Determine the [x, y] coordinate at the center of the cell enclosing the given text.  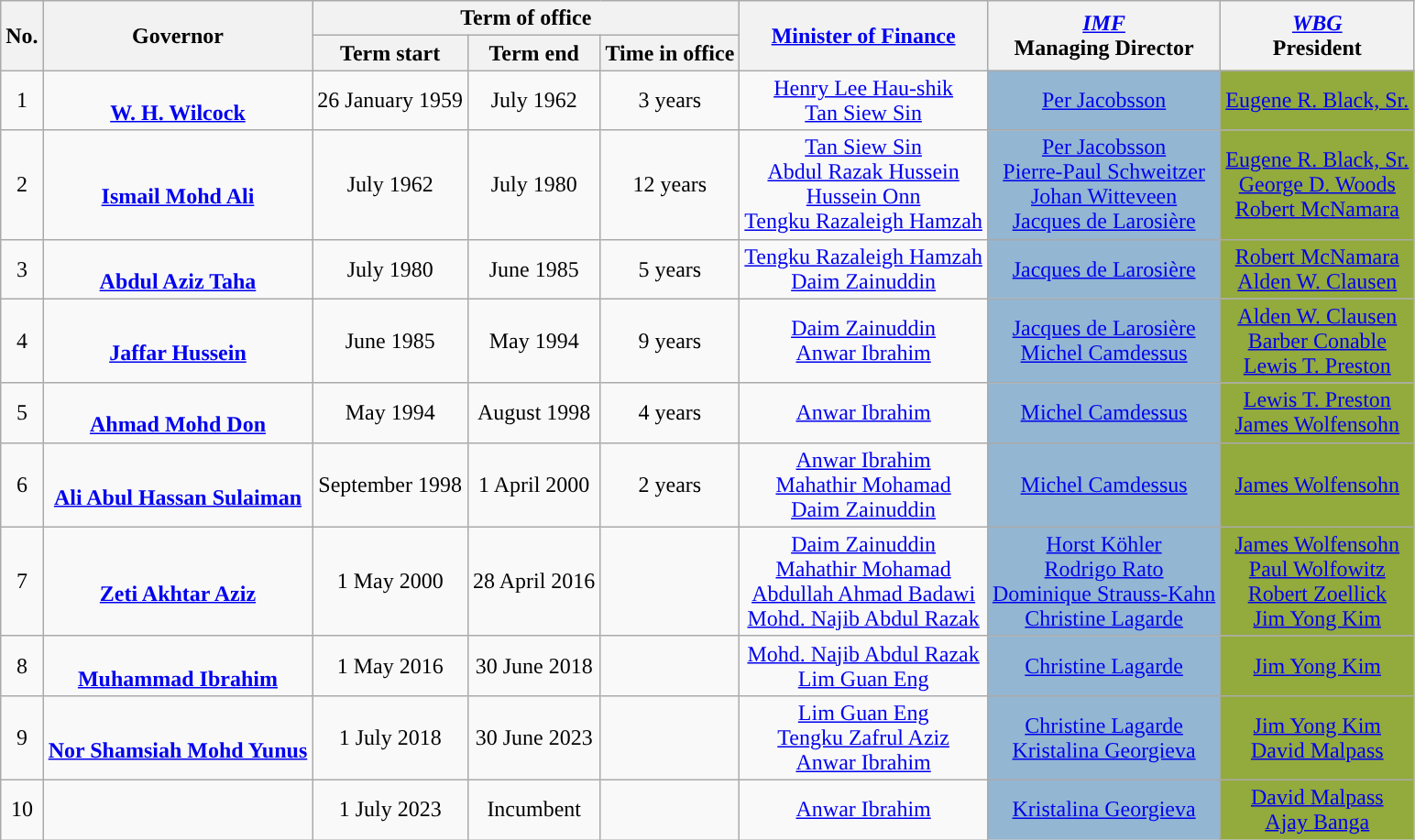
28 April 2016 [533, 581]
Governor [178, 36]
Lim Guan Eng Tengku Zafrul Aziz Anwar Ibrahim [863, 737]
Muhammad Ibrahim [178, 665]
26 January 1959 [390, 101]
September 1998 [390, 485]
Tengku Razaleigh Hamzah Daim Zainuddin [863, 269]
Term of office [526, 18]
3 [22, 269]
Per Jacobsson [1103, 101]
5 [22, 412]
Term start [390, 53]
1 April 2000 [533, 485]
Jim Yong Kim David Malpass [1318, 737]
Zeti Akhtar Aziz [178, 581]
9 [22, 737]
August 1998 [533, 412]
Anwar Ibrahim Mahathir Mohamad Daim Zainuddin [863, 485]
Eugene R. Black, Sr. George D. Woods Robert McNamara [1318, 185]
Minister of Finance [863, 36]
David Malpass Ajay Banga [1318, 810]
2 years [670, 485]
Alden W. Clausen Barber Conable Lewis T. Preston [1318, 341]
5 years [670, 269]
10 [22, 810]
Lewis T. Preston James Wolfensohn [1318, 412]
3 years [670, 101]
No. [22, 36]
30 June 2023 [533, 737]
Robert McNamara Alden W. Clausen [1318, 269]
Per Jacobsson Pierre-Paul Schweitzer Johan Witteveen Jacques de Larosière [1103, 185]
Kristalina Georgieva [1103, 810]
1 [22, 101]
Christine Lagarde Kristalina Georgieva [1103, 737]
1 May 2000 [390, 581]
1 July 2023 [390, 810]
James Wolfensohn Paul Wolfowitz Robert Zoellick Jim Yong Kim [1318, 581]
Christine Lagarde [1103, 665]
W. H. Wilcock [178, 101]
6 [22, 485]
1 July 2018 [390, 737]
Daim Zainuddin Anwar Ibrahim [863, 341]
Jaffar Hussein [178, 341]
8 [22, 665]
Jim Yong Kim [1318, 665]
Abdul Aziz Taha [178, 269]
4 years [670, 412]
Incumbent [533, 810]
IMF Managing Director [1103, 36]
Horst Köhler Rodrigo Rato Dominique Strauss-Kahn Christine Lagarde [1103, 581]
Eugene R. Black, Sr. [1318, 101]
WBG President [1318, 36]
30 June 2018 [533, 665]
Daim Zainuddin Mahathir Mohamad Abdullah Ahmad Badawi Mohd. Najib Abdul Razak [863, 581]
Term end [533, 53]
Ismail Mohd Ali [178, 185]
Mohd. Najib Abdul Razak Lim Guan Eng [863, 665]
Tan Siew Sin Abdul Razak Hussein Hussein Onn Tengku Razaleigh Hamzah [863, 185]
Ali Abul Hassan Sulaiman [178, 485]
Jacques de Larosière Michel Camdessus [1103, 341]
7 [22, 581]
Time in office [670, 53]
Nor Shamsiah Mohd Yunus [178, 737]
1 May 2016 [390, 665]
James Wolfensohn [1318, 485]
2 [22, 185]
Jacques de Larosière [1103, 269]
Henry Lee Hau-shik Tan Siew Sin [863, 101]
Ahmad Mohd Don [178, 412]
9 years [670, 341]
12 years [670, 185]
4 [22, 341]
